Extract the (x, y) coordinate from the center of the cell holding the provided text.  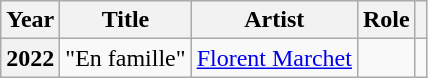
"En famille" (126, 58)
Florent Marchet (274, 58)
2022 (30, 58)
Artist (274, 20)
Year (30, 20)
Title (126, 20)
Role (386, 20)
